Search for the cell housing the specified text and yield its [X, Y] center coordinate. 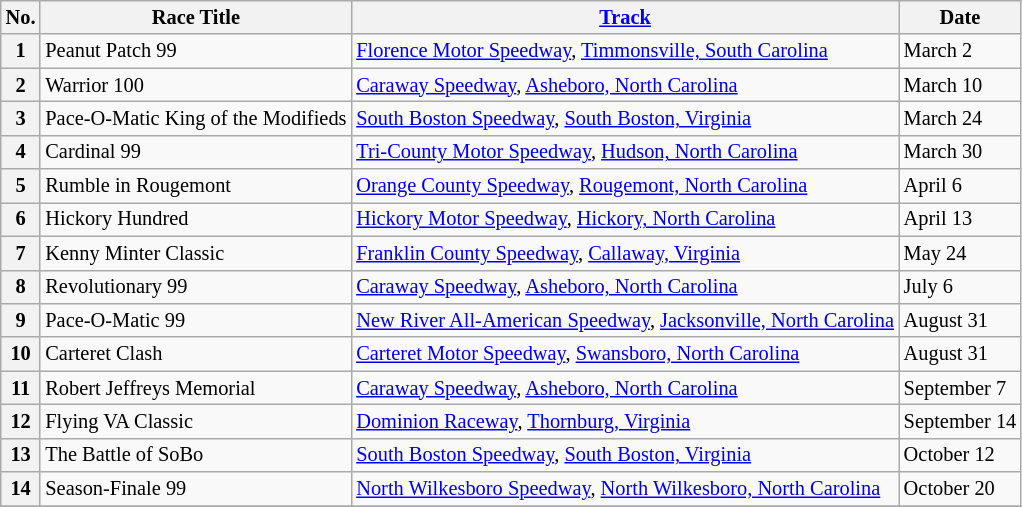
Dominion Raceway, Thornburg, Virginia [624, 421]
Orange County Speedway, Rougemont, North Carolina [624, 186]
Hickory Motor Speedway, Hickory, North Carolina [624, 219]
6 [21, 219]
14 [21, 489]
July 6 [960, 287]
Race Title [196, 17]
Flying VA Classic [196, 421]
Florence Motor Speedway, Timmonsville, South Carolina [624, 51]
Hickory Hundred [196, 219]
5 [21, 186]
May 24 [960, 253]
12 [21, 421]
13 [21, 455]
9 [21, 320]
September 7 [960, 388]
Rumble in Rougemont [196, 186]
Revolutionary 99 [196, 287]
March 24 [960, 118]
New River All-American Speedway, Jacksonville, North Carolina [624, 320]
Warrior 100 [196, 85]
1 [21, 51]
The Battle of SoBo [196, 455]
Pace-O-Matic 99 [196, 320]
Kenny Minter Classic [196, 253]
Robert Jeffreys Memorial [196, 388]
March 30 [960, 152]
Date [960, 17]
Franklin County Speedway, Callaway, Virginia [624, 253]
Pace-O-Matic King of the Modifieds [196, 118]
Track [624, 17]
Carteret Clash [196, 354]
Tri-County Motor Speedway, Hudson, North Carolina [624, 152]
October 12 [960, 455]
March 10 [960, 85]
7 [21, 253]
4 [21, 152]
Season-Finale 99 [196, 489]
October 20 [960, 489]
April 6 [960, 186]
2 [21, 85]
3 [21, 118]
Carteret Motor Speedway, Swansboro, North Carolina [624, 354]
Peanut Patch 99 [196, 51]
10 [21, 354]
Cardinal 99 [196, 152]
No. [21, 17]
8 [21, 287]
April 13 [960, 219]
September 14 [960, 421]
North Wilkesboro Speedway, North Wilkesboro, North Carolina [624, 489]
March 2 [960, 51]
11 [21, 388]
